Output the (x, y) coordinate of the center of the cell containing the given text.  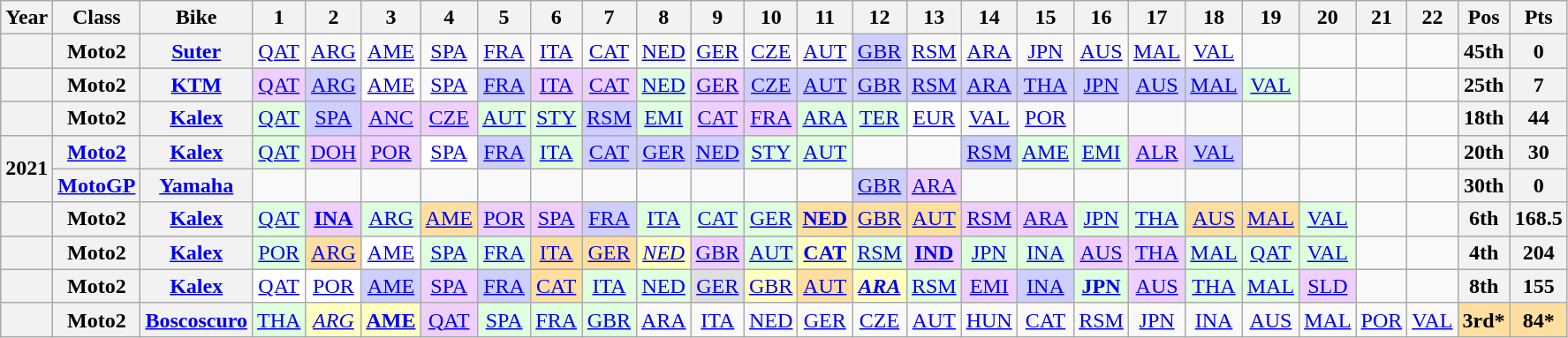
21 (1382, 18)
4 (449, 18)
SLD (1328, 286)
11 (825, 18)
HUN (989, 319)
168.5 (1539, 219)
9 (717, 18)
Suter (196, 51)
6 (557, 18)
1 (278, 18)
DOH (334, 152)
15 (1045, 18)
20 (1328, 18)
Pts (1539, 18)
18th (1484, 118)
17 (1156, 18)
25th (1484, 85)
8th (1484, 286)
KTM (196, 85)
4th (1484, 252)
EUR (934, 118)
30 (1539, 152)
10 (770, 18)
MotoGP (97, 185)
3 (390, 18)
8 (663, 18)
5 (504, 18)
12 (880, 18)
ALR (1156, 152)
Yamaha (196, 185)
Bike (196, 18)
2 (334, 18)
19 (1270, 18)
14 (989, 18)
18 (1214, 18)
30th (1484, 185)
TER (880, 118)
3rd* (1484, 319)
Boscoscuro (196, 319)
204 (1539, 252)
84* (1539, 319)
20th (1484, 152)
6th (1484, 219)
IND (934, 252)
Class (97, 18)
16 (1102, 18)
Year (27, 18)
22 (1433, 18)
ANC (390, 118)
2021 (27, 169)
13 (934, 18)
44 (1539, 118)
155 (1539, 286)
Pos (1484, 18)
45th (1484, 51)
